For the text-containing cell, return its midpoint in [X, Y] coordinate format. 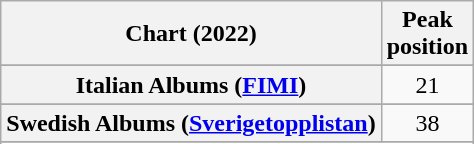
38 [427, 123]
Peakposition [427, 34]
Swedish Albums (Sverigetopplistan) [191, 123]
Chart (2022) [191, 34]
Italian Albums (FIMI) [191, 85]
21 [427, 85]
